Pinpoint the cell where the given text exists, returning its (x, y) midpoint coordinate. 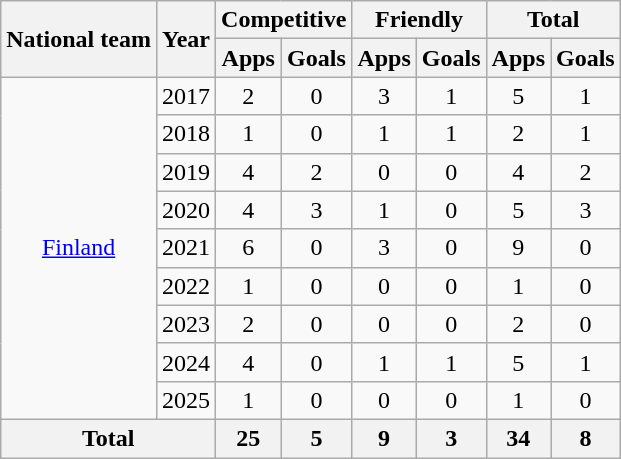
Friendly (419, 20)
2025 (186, 400)
Competitive (284, 20)
Year (186, 39)
2018 (186, 134)
2024 (186, 362)
34 (518, 438)
25 (248, 438)
6 (248, 248)
National team (79, 39)
8 (585, 438)
Finland (79, 248)
2017 (186, 96)
2019 (186, 172)
2020 (186, 210)
2021 (186, 248)
2022 (186, 286)
2023 (186, 324)
